Determine the (x, y) coordinate at the center of the cell enclosing the given text.  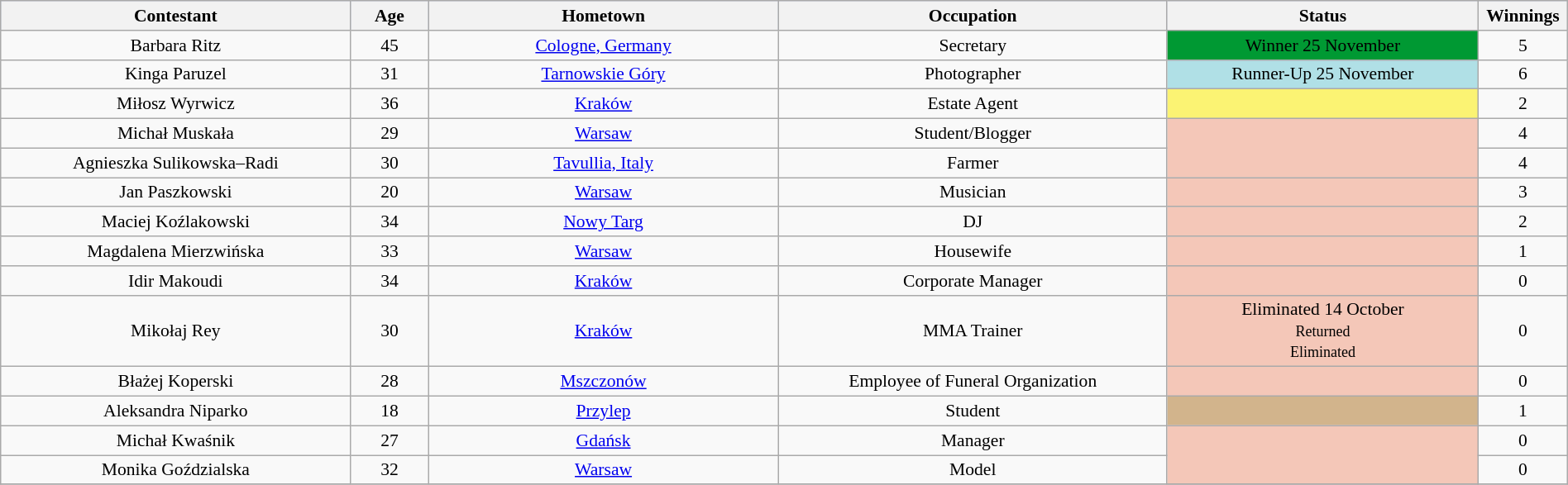
Magdalena Mierzwińska (175, 251)
Housewife (973, 251)
Tavullia, Italy (604, 163)
6 (1523, 74)
Musician (973, 193)
Monika Goździalska (175, 470)
Cologne, Germany (604, 45)
Photographer (973, 74)
Eliminated 14 OctoberReturned Eliminated (1322, 330)
Winner 25 November (1322, 45)
5 (1523, 45)
Contestant (175, 16)
33 (390, 251)
Michał Muskała (175, 134)
Gdańsk (604, 440)
28 (390, 382)
Student (973, 411)
Jan Paszkowski (175, 193)
45 (390, 45)
Employee of Funeral Organization (973, 382)
Estate Agent (973, 104)
Farmer (973, 163)
Miłosz Wyrwicz (175, 104)
Kinga Paruzel (175, 74)
20 (390, 193)
31 (390, 74)
Przylep (604, 411)
Secretary (973, 45)
Runner-Up 25 November (1322, 74)
18 (390, 411)
Michał Kwaśnik (175, 440)
Mikołaj Rey (175, 330)
Idir Makoudi (175, 281)
DJ (973, 222)
Błażej Koperski (175, 382)
Status (1322, 16)
Mszczonów (604, 382)
36 (390, 104)
Nowy Targ (604, 222)
32 (390, 470)
Corporate Manager (973, 281)
27 (390, 440)
Student/Blogger (973, 134)
Aleksandra Niparko (175, 411)
Model (973, 470)
Manager (973, 440)
29 (390, 134)
Barbara Ritz (175, 45)
Maciej Koźlakowski (175, 222)
MMA Trainer (973, 330)
Occupation (973, 16)
Tarnowskie Góry (604, 74)
Winnings (1523, 16)
3 (1523, 193)
Age (390, 16)
Hometown (604, 16)
Agnieszka Sulikowska–Radi (175, 163)
